Return the [x, y] coordinate for the center point of the cell that contains the specified text.  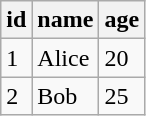
age [122, 20]
1 [16, 58]
2 [16, 96]
name [66, 20]
25 [122, 96]
20 [122, 58]
Alice [66, 58]
Bob [66, 96]
id [16, 20]
